Detect which cell encompasses the target text, then output its [x, y] center coordinate. 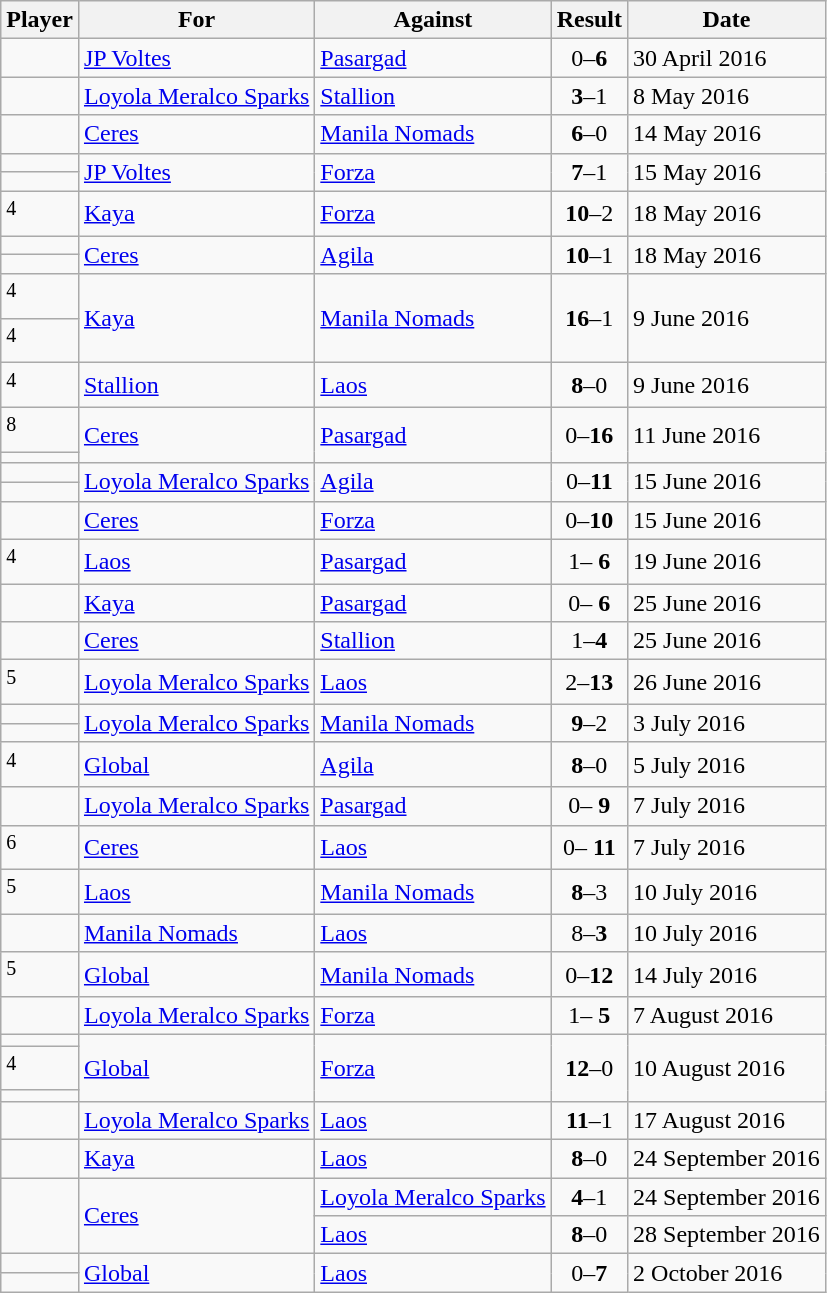
2 October 2016 [727, 1273]
16–1 [589, 318]
7–1 [589, 172]
19 June 2016 [727, 562]
0–16 [589, 435]
6–0 [589, 134]
3 July 2016 [727, 723]
14 July 2016 [727, 974]
1–4 [589, 641]
0–6 [589, 58]
30 April 2016 [727, 58]
2–13 [589, 682]
10 August 2016 [727, 1068]
0–11 [589, 482]
9–2 [589, 723]
28 September 2016 [727, 1235]
1– 5 [589, 1016]
0– 11 [589, 848]
7 August 2016 [727, 1016]
12–0 [589, 1068]
6 [40, 848]
8 [40, 430]
8 May 2016 [727, 96]
0–10 [589, 520]
11 June 2016 [727, 435]
10–2 [589, 214]
15 May 2016 [727, 172]
0–7 [589, 1273]
14 May 2016 [727, 134]
4–1 [589, 1197]
26 June 2016 [727, 682]
17 August 2016 [727, 1120]
Result [589, 20]
0– 9 [589, 806]
Date [727, 20]
10–1 [589, 255]
0–12 [589, 974]
0– 6 [589, 603]
Against [433, 20]
11–1 [589, 1120]
1– 6 [589, 562]
For [196, 20]
3–1 [589, 96]
5 July 2016 [727, 764]
Player [40, 20]
